Detect which cell encompasses the target text, then output its (x, y) center coordinate. 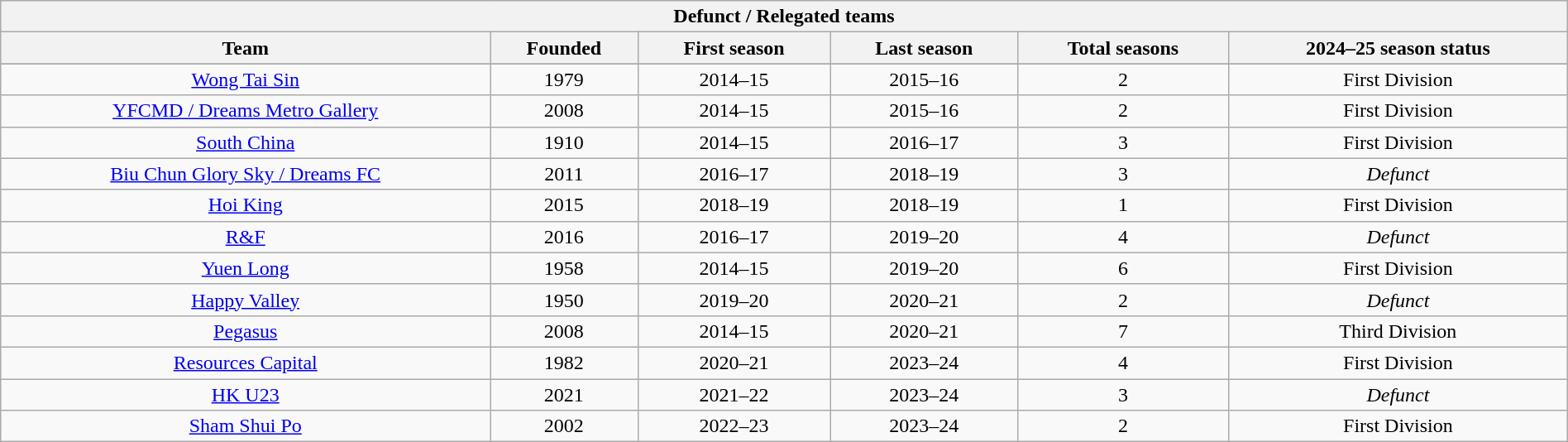
Founded (564, 48)
Happy Valley (246, 300)
2015 (564, 205)
2022–23 (734, 426)
1910 (564, 142)
Resources Capital (246, 363)
Biu Chun Glory Sky / Dreams FC (246, 174)
HK U23 (246, 395)
1982 (564, 363)
1950 (564, 300)
Total seasons (1123, 48)
South China (246, 142)
6 (1123, 268)
2021–22 (734, 395)
Hoi King (246, 205)
Team (246, 48)
Wong Tai Sin (246, 79)
R&F (246, 237)
First season (734, 48)
1979 (564, 79)
1958 (564, 268)
YFCMD / Dreams Metro Gallery (246, 111)
Defunct / Relegated teams (784, 17)
2024–25 season status (1398, 48)
Sham Shui Po (246, 426)
2021 (564, 395)
1 (1123, 205)
2016 (564, 237)
2002 (564, 426)
Yuen Long (246, 268)
Pegasus (246, 331)
7 (1123, 331)
Last season (924, 48)
Third Division (1398, 331)
2011 (564, 174)
